Scan for the cell matching the given text and deliver its [X, Y] coordinate at center. 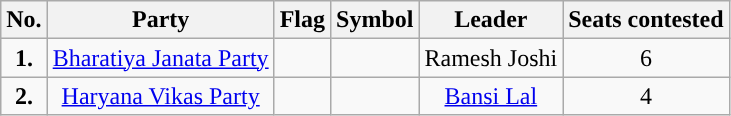
Party [160, 20]
Symbol [375, 20]
Seats contested [646, 20]
No. [24, 20]
Bansi Lal [491, 96]
4 [646, 96]
Ramesh Joshi [491, 58]
Leader [491, 20]
6 [646, 58]
Haryana Vikas Party [160, 96]
Flag [302, 20]
Bharatiya Janata Party [160, 58]
1. [24, 58]
2. [24, 96]
